Capture the cell that displays the provided text and extract its [X, Y] central coordinate. 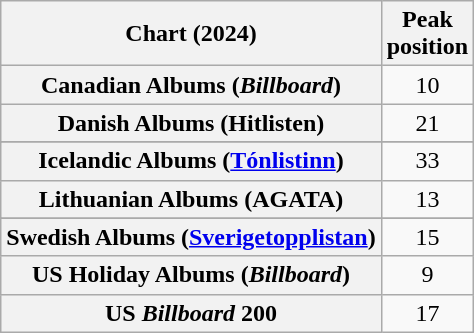
13 [427, 199]
15 [427, 237]
Lithuanian Albums (AGATA) [191, 199]
Danish Albums (Hitlisten) [191, 123]
Swedish Albums (Sverigetopplistan) [191, 237]
17 [427, 313]
33 [427, 161]
10 [427, 85]
9 [427, 275]
Peakposition [427, 34]
Chart (2024) [191, 34]
Icelandic Albums (Tónlistinn) [191, 161]
Canadian Albums (Billboard) [191, 85]
US Billboard 200 [191, 313]
21 [427, 123]
US Holiday Albums (Billboard) [191, 275]
